Scan for the cell matching the given text and deliver its (x, y) coordinate at center. 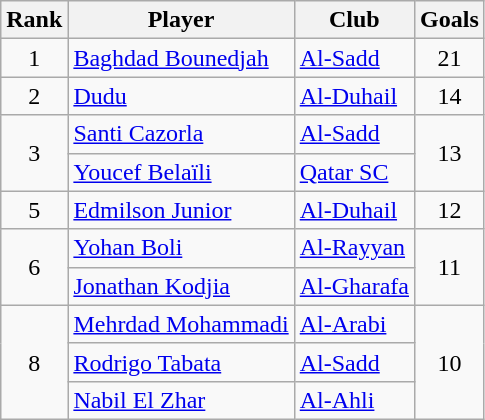
Rank (34, 20)
10 (450, 362)
12 (450, 210)
Nabil El Zhar (181, 400)
3 (34, 153)
Rodrigo Tabata (181, 362)
11 (450, 267)
Al-Rayyan (354, 248)
Mehrdad Mohammadi (181, 324)
13 (450, 153)
Goals (450, 20)
1 (34, 58)
14 (450, 96)
Al-Ahli (354, 400)
21 (450, 58)
5 (34, 210)
2 (34, 96)
Baghdad Bounedjah (181, 58)
Yohan Boli (181, 248)
Player (181, 20)
Dudu (181, 96)
Club (354, 20)
Qatar SC (354, 172)
Al-Gharafa (354, 286)
Al-Arabi (354, 324)
Youcef Belaïli (181, 172)
Santi Cazorla (181, 134)
Jonathan Kodjia (181, 286)
8 (34, 362)
6 (34, 267)
Edmilson Junior (181, 210)
